From the cell containing the given text, extract its center point as [x, y] coordinate. 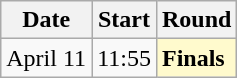
Date [46, 20]
April 11 [46, 58]
11:55 [124, 58]
Start [124, 20]
Round [196, 20]
Finals [196, 58]
